Determine the [X, Y] coordinate at the center of the cell enclosing the given text.  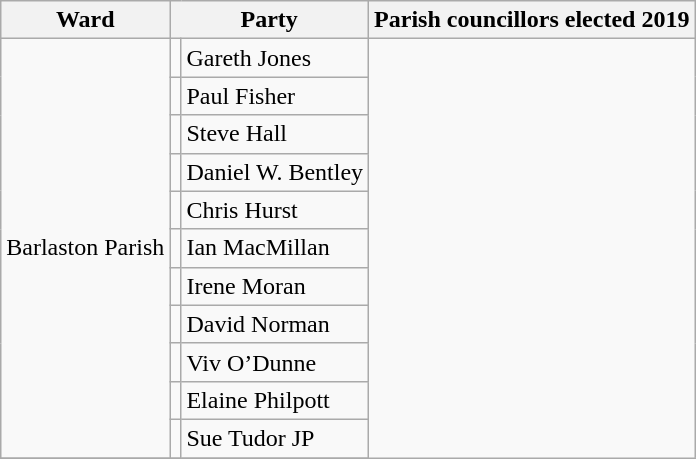
Irene Moran [275, 286]
Steve Hall [275, 134]
Gareth Jones [275, 58]
Paul Fisher [275, 96]
Parish councillors elected 2019 [532, 20]
Ian MacMillan [275, 248]
Daniel W. Bentley [275, 172]
Party [270, 20]
Chris Hurst [275, 210]
Ward [86, 20]
Elaine Philpott [275, 400]
David Norman [275, 324]
Barlaston Parish [86, 248]
Sue Tudor JP [275, 438]
Viv O’Dunne [275, 362]
